Extract the [X, Y] coordinate from the center of the cell holding the provided text.  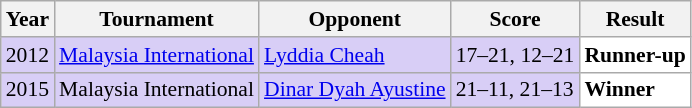
17–21, 12–21 [516, 55]
Opponent [355, 19]
Tournament [156, 19]
Runner-up [634, 55]
2012 [28, 55]
Score [516, 19]
21–11, 21–13 [516, 90]
Winner [634, 90]
Year [28, 19]
Dinar Dyah Ayustine [355, 90]
Lyddia Cheah [355, 55]
Result [634, 19]
2015 [28, 90]
